Provide the (x, y) coordinate of the cell's center where the given text is located.  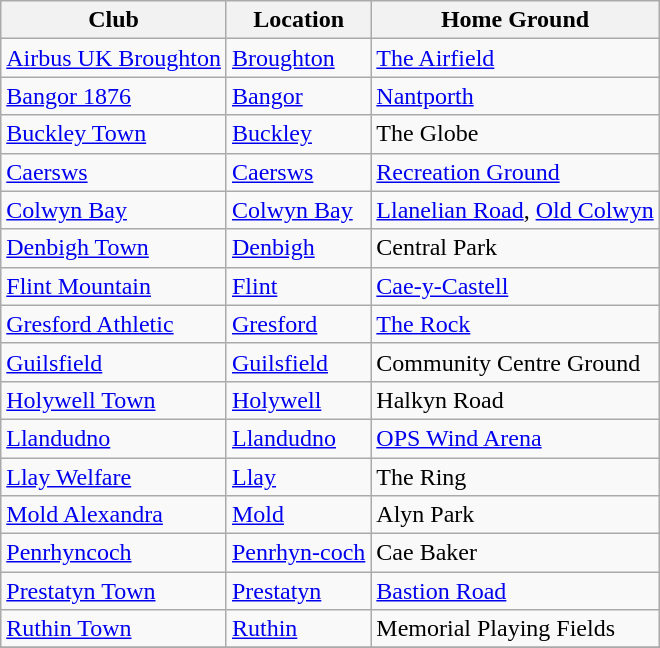
Penrhyncoch (114, 553)
Buckley Town (114, 134)
The Ring (515, 477)
Mold Alexandra (114, 515)
OPS Wind Arena (515, 438)
Prestatyn Town (114, 591)
Holywell (298, 400)
Bangor 1876 (114, 96)
Llay (298, 477)
Memorial Playing Fields (515, 629)
Flint Mountain (114, 286)
Central Park (515, 248)
Nantporth (515, 96)
Ruthin (298, 629)
Gresford Athletic (114, 324)
Ruthin Town (114, 629)
Airbus UK Broughton (114, 58)
Bastion Road (515, 591)
Prestatyn (298, 591)
The Globe (515, 134)
The Airfield (515, 58)
Denbigh (298, 248)
Location (298, 20)
Recreation Ground (515, 172)
Penrhyn-coch (298, 553)
Flint (298, 286)
Llanelian Road, Old Colwyn (515, 210)
Cae-y-Castell (515, 286)
Club (114, 20)
Halkyn Road (515, 400)
Llay Welfare (114, 477)
Cae Baker (515, 553)
Home Ground (515, 20)
Bangor (298, 96)
Denbigh Town (114, 248)
The Rock (515, 324)
Holywell Town (114, 400)
Broughton (298, 58)
Mold (298, 515)
Community Centre Ground (515, 362)
Alyn Park (515, 515)
Gresford (298, 324)
Buckley (298, 134)
